Identify which cell holds the provided text, then report its (x, y) central coordinate. 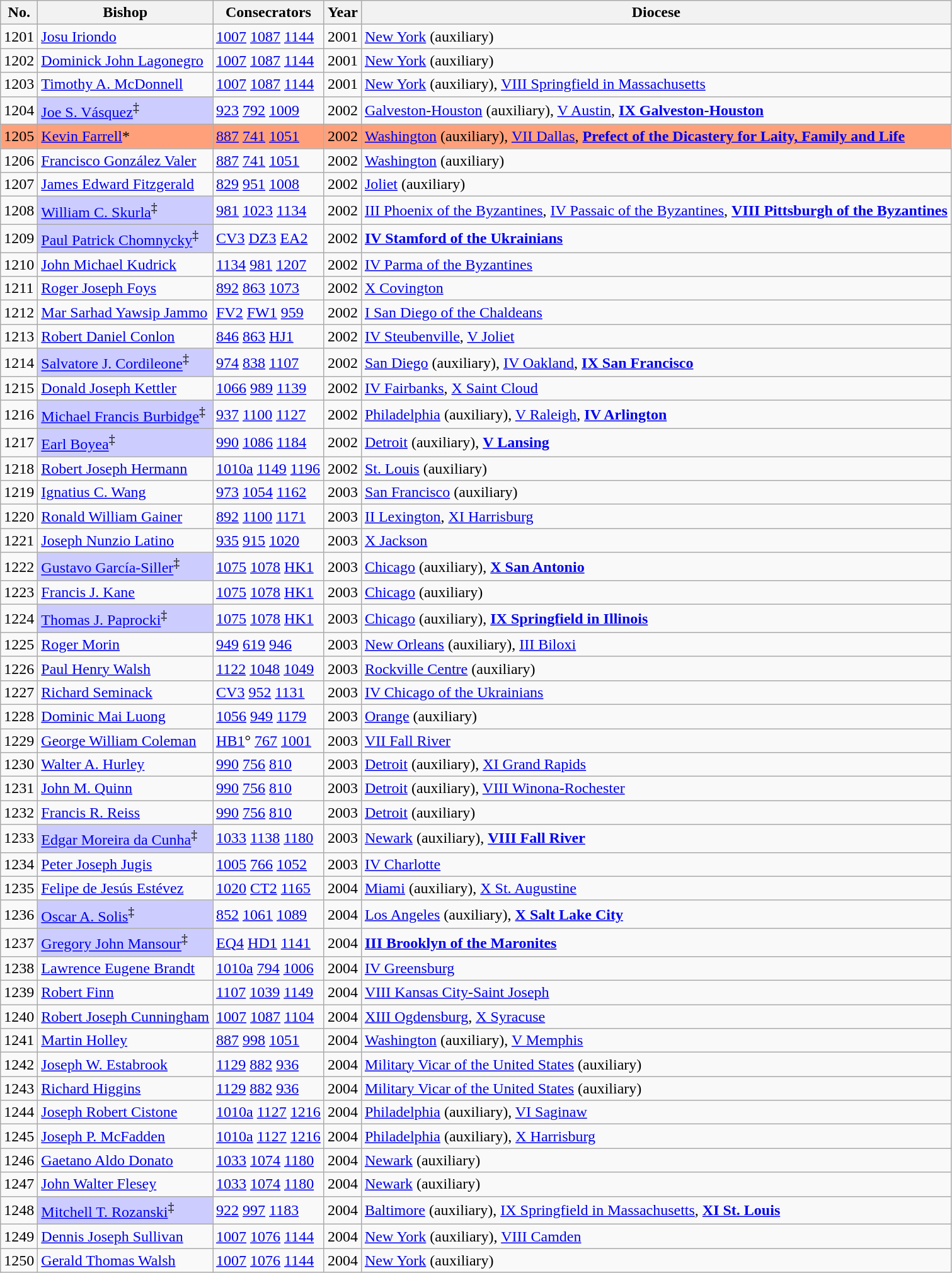
IV Chicago of the Ukrainians (656, 692)
1223 (19, 593)
892 863 1073 (268, 288)
1248 (19, 1211)
1212 (19, 312)
974 838 1107 (268, 363)
973 1054 1162 (268, 493)
1215 (19, 389)
990 1086 1184 (268, 442)
937 1100 1127 (268, 414)
EQ4 HD1 1141 (268, 942)
935 915 1020 (268, 540)
1205 (19, 137)
1235 (19, 888)
I San Diego of the Chaldeans (656, 312)
Gaetano Aldo Donato (125, 1160)
Francisco González Valer (125, 161)
Donald Joseph Kettler (125, 389)
1247 (19, 1184)
1238 (19, 969)
1210 (19, 265)
1066 989 1139 (268, 389)
Mitchell T. Rozanski‡ (125, 1211)
Dominick John Lagonegro (125, 60)
1005 766 1052 (268, 864)
Timothy A. McDonnell (125, 84)
1056 949 1179 (268, 716)
1202 (19, 60)
1007 1087 1104 (268, 1017)
Francis J. Kane (125, 593)
George William Coleman (125, 740)
Philadelphia (auxiliary), V Raleigh, IV Arlington (656, 414)
949 619 946 (268, 644)
Edgar Moreira da Cunha‡ (125, 839)
James Edward Fitzgerald (125, 185)
Michael Francis Burbidge‡ (125, 414)
Richard Seminack (125, 692)
IV Stamford of the Ukrainians (656, 238)
Paul Henry Walsh (125, 668)
III Phoenix of the Byzantines, IV Passaic of the Byzantines, VIII Pittsburgh of the Byzantines (656, 210)
1122 1048 1049 (268, 668)
Philadelphia (auxiliary), X Harrisburg (656, 1136)
CV3 DZ3 EA2 (268, 238)
1234 (19, 864)
Roger Morin (125, 644)
1243 (19, 1088)
1250 (19, 1260)
892 1100 1171 (268, 517)
Richard Higgins (125, 1088)
1242 (19, 1065)
New Orleans (auxiliary), III Biloxi (656, 644)
Joe S. Vásquez‡ (125, 111)
1220 (19, 517)
1240 (19, 1017)
1201 (19, 37)
San Francisco (auxiliary) (656, 493)
XIII Ogdensburg, X Syracuse (656, 1017)
Martin Holley (125, 1041)
Joseph Nunzio Latino (125, 540)
New York (auxiliary), VIII Camden (656, 1236)
1222 (19, 567)
No. (19, 13)
San Diego (auxiliary), IV Oakland, IX San Francisco (656, 363)
Robert Joseph Hermann (125, 469)
VII Fall River (656, 740)
922 997 1183 (268, 1211)
Detroit (auxiliary), XI Grand Rapids (656, 765)
Detroit (auxiliary), VIII Winona-Rochester (656, 789)
1207 (19, 185)
1209 (19, 238)
New York (auxiliary), VIII Springfield in Massachusetts (656, 84)
Chicago (auxiliary), IX Springfield in Illinois (656, 619)
1107 1039 1149 (268, 993)
Washington (auxiliary), VII Dallas, Prefect of the Dicastery for Laity, Family and Life (656, 137)
Bishop (125, 13)
John Michael Kudrick (125, 265)
Ignatius C. Wang (125, 493)
IV Charlotte (656, 864)
1231 (19, 789)
1214 (19, 363)
Gregory John Mansour‡ (125, 942)
1206 (19, 161)
1225 (19, 644)
1010a 1149 1196 (268, 469)
IV Parma of the Byzantines (656, 265)
846 863 HJ1 (268, 336)
Philadelphia (auxiliary), VI Saginaw (656, 1112)
1246 (19, 1160)
Robert Daniel Conlon (125, 336)
1218 (19, 469)
1134 981 1207 (268, 265)
Peter Joseph Jugis (125, 864)
Francis R. Reiss (125, 813)
Dennis Joseph Sullivan (125, 1236)
1249 (19, 1236)
Consecrators (268, 13)
1221 (19, 540)
1239 (19, 993)
Roger Joseph Foys (125, 288)
Walter A. Hurley (125, 765)
981 1023 1134 (268, 210)
1241 (19, 1041)
829 951 1008 (268, 185)
Robert Joseph Cunningham (125, 1017)
Robert Finn (125, 993)
IV Steubenville, V Joliet (656, 336)
Joseph Robert Cistone (125, 1112)
Paul Patrick Chomnycky‡ (125, 238)
Thomas J. Paprocki‡ (125, 619)
1033 1138 1180 (268, 839)
FV2 FW1 959 (268, 312)
1228 (19, 716)
Joseph P. McFadden (125, 1136)
1204 (19, 111)
Miami (auxiliary), X St. Augustine (656, 888)
Gustavo García-Siller‡ (125, 567)
Baltimore (auxiliary), IX Springfield in Massachusetts, XI St. Louis (656, 1211)
Chicago (auxiliary) (656, 593)
Lawrence Eugene Brandt (125, 969)
852 1061 1089 (268, 915)
John Walter Flesey (125, 1184)
Earl Boyea‡ (125, 442)
1244 (19, 1112)
1224 (19, 619)
1211 (19, 288)
Josu Iriondo (125, 37)
IV Fairbanks, X Saint Cloud (656, 389)
Galveston-Houston (auxiliary), V Austin, IX Galveston-Houston (656, 111)
1236 (19, 915)
887 998 1051 (268, 1041)
1217 (19, 442)
II Lexington, XI Harrisburg (656, 517)
Ronald William Gainer (125, 517)
III Brooklyn of the Maronites (656, 942)
Diocese (656, 13)
Washington (auxiliary), V Memphis (656, 1041)
William C. Skurla‡ (125, 210)
X Covington (656, 288)
923 792 1009 (268, 111)
Detroit (auxiliary) (656, 813)
1203 (19, 84)
Gerald Thomas Walsh (125, 1260)
1020 CT2 1165 (268, 888)
1229 (19, 740)
HB1° 767 1001 (268, 740)
St. Louis (auxiliary) (656, 469)
CV3 952 1131 (268, 692)
1245 (19, 1136)
Oscar A. Solis‡ (125, 915)
1233 (19, 839)
Joliet (auxiliary) (656, 185)
Joseph W. Estabrook (125, 1065)
1232 (19, 813)
Orange (auxiliary) (656, 716)
Rockville Centre (auxiliary) (656, 668)
1213 (19, 336)
1219 (19, 493)
Mar Sarhad Yawsip Jammo (125, 312)
1226 (19, 668)
Salvatore J. Cordileone‡ (125, 363)
1227 (19, 692)
Chicago (auxiliary), X San Antonio (656, 567)
Washington (auxiliary) (656, 161)
Los Angeles (auxiliary), X Salt Lake City (656, 915)
John M. Quinn (125, 789)
1208 (19, 210)
1216 (19, 414)
1010a 794 1006 (268, 969)
1237 (19, 942)
Felipe de Jesús Estévez (125, 888)
Dominic Mai Luong (125, 716)
IV Greensburg (656, 969)
VIII Kansas City-Saint Joseph (656, 993)
Year (343, 13)
Detroit (auxiliary), V Lansing (656, 442)
1230 (19, 765)
Newark (auxiliary), VIII Fall River (656, 839)
X Jackson (656, 540)
Kevin Farrell* (125, 137)
